Capture the cell that displays the provided text and extract its (X, Y) central coordinate. 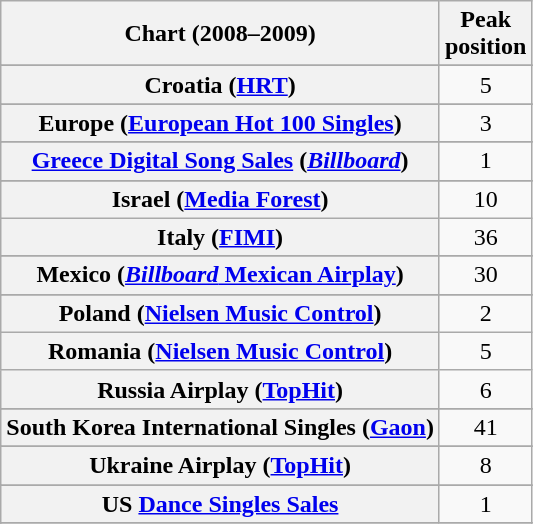
Mexico (Billboard Mexican Airplay) (220, 275)
US Dance Singles Sales (220, 503)
Israel (Media Forest) (220, 199)
3 (485, 123)
South Korea International Singles (Gaon) (220, 427)
Romania (Nielsen Music Control) (220, 351)
Ukraine Airplay (TopHit) (220, 465)
6 (485, 389)
Greece Digital Song Sales (Billboard) (220, 161)
Russia Airplay (TopHit) (220, 389)
8 (485, 465)
Europe (European Hot 100 Singles) (220, 123)
36 (485, 237)
41 (485, 427)
Poland (Nielsen Music Control) (220, 313)
10 (485, 199)
Croatia (HRT) (220, 85)
Italy (FIMI) (220, 237)
Chart (2008–2009) (220, 34)
30 (485, 275)
2 (485, 313)
Peakposition (485, 34)
